Provide the (X, Y) coordinate of the cell's center where the given text is located.  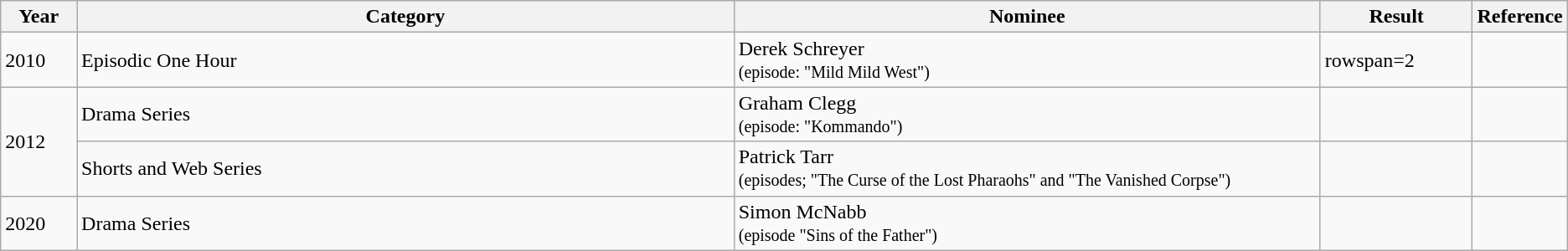
2010 (39, 60)
Patrick Tarr(episodes; "The Curse of the Lost Pharaohs" and "The Vanished Corpse") (1027, 169)
Year (39, 17)
Graham Clegg(episode: "Kommando") (1027, 114)
Simon McNabb(episode "Sins of the Father") (1027, 223)
2012 (39, 141)
Category (405, 17)
Nominee (1027, 17)
Shorts and Web Series (405, 169)
Reference (1519, 17)
rowspan=2 (1396, 60)
Result (1396, 17)
Episodic One Hour (405, 60)
2020 (39, 223)
Derek Schreyer(episode: "Mild Mild West") (1027, 60)
